Extract the (x, y) coordinate from the center of the cell holding the provided text.  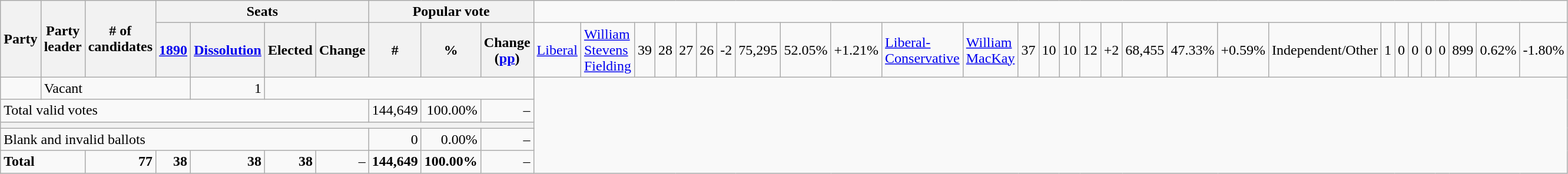
Liberal (557, 50)
Total valid votes (185, 111)
1890 (173, 50)
-2 (727, 50)
Party leader (62, 39)
Popular vote (451, 12)
Total (42, 162)
26 (707, 50)
# ofcandidates (120, 39)
Vacant (115, 88)
28 (665, 50)
Independent/Other (1325, 50)
+2 (1112, 50)
39 (645, 50)
% (451, 50)
William Stevens Fielding (608, 50)
Elected (290, 50)
0.62% (1498, 50)
Liberal-Conservative (923, 50)
52.05% (805, 50)
77 (120, 162)
Seats (263, 12)
Change (342, 50)
899 (1463, 50)
+0.59% (1244, 50)
0.00% (451, 139)
Change (pp) (507, 50)
37 (1028, 50)
68,455 (1145, 50)
75,295 (758, 50)
Party (21, 39)
William MacKay (990, 50)
# (395, 50)
27 (687, 50)
-1.80% (1544, 50)
12 (1090, 50)
47.33% (1193, 50)
Dissolution (228, 50)
Blank and invalid ballots (185, 139)
+1.21% (856, 50)
